Find where the given text appears and provide that cell's center as (X, Y) coordinate. 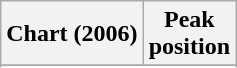
Chart (2006) (72, 34)
Peakposition (189, 34)
